Scan for the cell matching the given text and deliver its [x, y] coordinate at center. 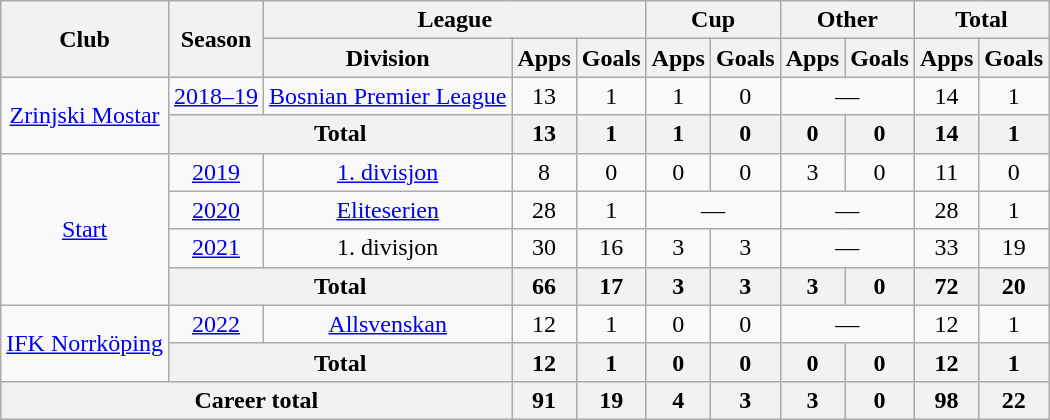
Career total [256, 400]
League [455, 20]
72 [946, 286]
Bosnian Premier League [388, 96]
2018–19 [216, 96]
Cup [713, 20]
Eliteserien [388, 210]
2020 [216, 210]
20 [1014, 286]
2022 [216, 324]
Zrinjski Mostar [85, 115]
2021 [216, 248]
8 [544, 172]
66 [544, 286]
IFK Norrköping [85, 343]
98 [946, 400]
Other [847, 20]
17 [611, 286]
22 [1014, 400]
16 [611, 248]
4 [678, 400]
Division [388, 58]
Club [85, 39]
Allsvenskan [388, 324]
2019 [216, 172]
Start [85, 229]
11 [946, 172]
91 [544, 400]
Season [216, 39]
33 [946, 248]
30 [544, 248]
